Provide the [x, y] coordinate of the cell's center where the given text is located.  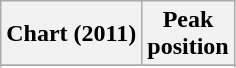
Peakposition [188, 34]
Chart (2011) [72, 34]
